From the cell containing the given text, extract its center point as [x, y] coordinate. 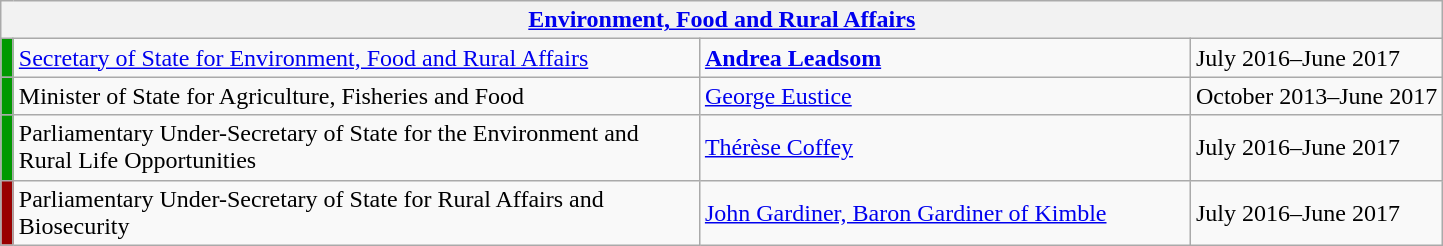
John Gardiner, Baron Gardiner of Kimble [944, 212]
October 2013–June 2017 [1316, 96]
Parliamentary Under-Secretary of State for the Environment and Rural Life Opportunities [356, 148]
Minister of State for Agriculture, Fisheries and Food [356, 96]
Secretary of State for Environment, Food and Rural Affairs [356, 58]
George Eustice [944, 96]
Environment, Food and Rural Affairs [722, 20]
Parliamentary Under-Secretary of State for Rural Affairs and Biosecurity [356, 212]
Thérèse Coffey [944, 148]
Andrea Leadsom [944, 58]
